Provide the (x, y) coordinate of the cell's center where the given text is located.  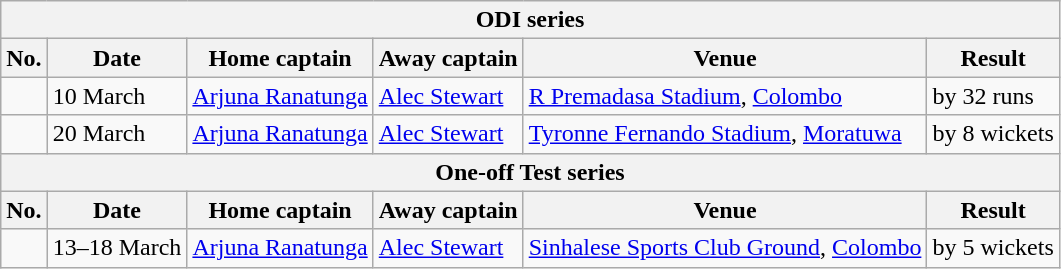
by 5 wickets (993, 248)
ODI series (530, 20)
by 8 wickets (993, 134)
One-off Test series (530, 172)
Sinhalese Sports Club Ground, Colombo (725, 248)
20 March (117, 134)
Tyronne Fernando Stadium, Moratuwa (725, 134)
R Premadasa Stadium, Colombo (725, 96)
by 32 runs (993, 96)
13–18 March (117, 248)
10 March (117, 96)
